Extract the [x, y] coordinate from the center of the cell holding the provided text.  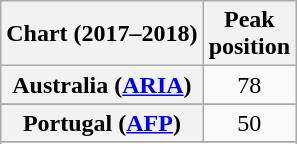
50 [249, 123]
78 [249, 85]
Chart (2017–2018) [102, 34]
Portugal (AFP) [102, 123]
Peakposition [249, 34]
Australia (ARIA) [102, 85]
